Search for the cell housing the specified text and yield its (x, y) center coordinate. 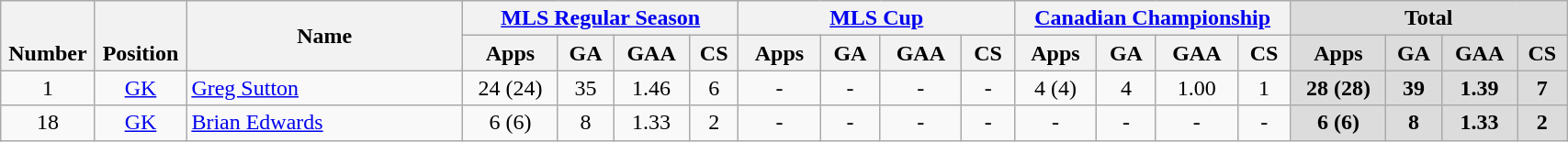
24 (24) (510, 88)
Number (48, 36)
4 (1126, 88)
Canadian Championship (1152, 18)
Position (141, 36)
28 (28) (1338, 88)
18 (48, 123)
39 (1414, 88)
6 (714, 88)
Greg Sutton (325, 88)
7 (1542, 88)
1.46 (652, 88)
1.00 (1196, 88)
Total (1429, 18)
MLS Regular Season (601, 18)
Brian Edwards (325, 123)
Name (325, 36)
MLS Cup (876, 18)
35 (585, 88)
1.39 (1479, 88)
4 (4) (1055, 88)
